From the cell containing the given text, extract its center point as [x, y] coordinate. 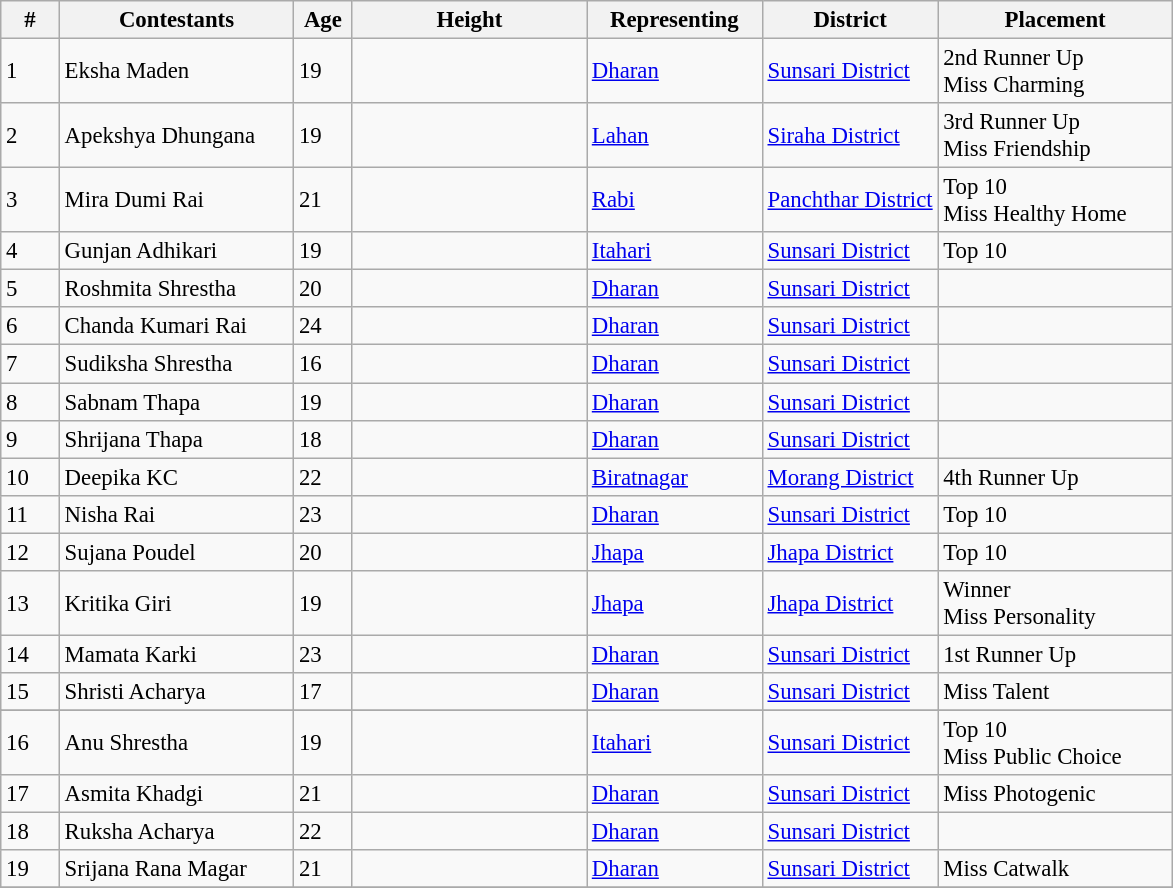
Sujana Poudel [176, 552]
12 [30, 552]
Lahan [674, 136]
Eksha Maden [176, 72]
6 [30, 327]
Shristi Acharya [176, 692]
Mamata Karki [176, 654]
Rabi [674, 200]
Deepika KC [176, 477]
9 [30, 439]
3rd Runner Up Miss Friendship [1055, 136]
Height [469, 20]
Nisha Rai [176, 514]
Miss Talent [1055, 692]
Top 10 Miss Healthy Home [1055, 200]
Age [324, 20]
1 [30, 72]
Winner Miss Personality [1055, 604]
Gunjan Adhikari [176, 251]
11 [30, 514]
Panchthar District [850, 200]
Sudiksha Shrestha [176, 364]
3 [30, 200]
Top 10 Miss Public Choice [1055, 742]
Morang District [850, 477]
Srijana Rana Magar [176, 869]
# [30, 20]
Biratnagar [674, 477]
14 [30, 654]
Sabnam Thapa [176, 402]
Ruksha Acharya [176, 832]
District [850, 20]
Representing [674, 20]
10 [30, 477]
13 [30, 604]
2nd Runner Up Miss Charming [1055, 72]
5 [30, 289]
Shrijana Thapa [176, 439]
Siraha District [850, 136]
2 [30, 136]
Miss Photogenic [1055, 794]
Mira Dumi Rai [176, 200]
7 [30, 364]
24 [324, 327]
Roshmita Shrestha [176, 289]
Contestants [176, 20]
Placement [1055, 20]
Kritika Giri [176, 604]
1st Runner Up [1055, 654]
Asmita Khadgi [176, 794]
15 [30, 692]
Miss Catwalk [1055, 869]
Chanda Kumari Rai [176, 327]
Apekshya Dhungana [176, 136]
Anu Shrestha [176, 742]
4 [30, 251]
8 [30, 402]
4th Runner Up [1055, 477]
